Capture the cell that displays the provided text and extract its [x, y] central coordinate. 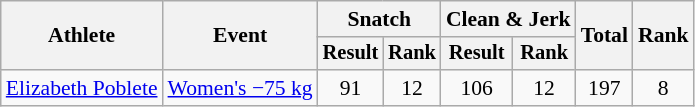
Total [604, 36]
Event [240, 36]
Women's −75 kg [240, 88]
106 [477, 88]
Clean & Jerk [508, 19]
8 [664, 88]
197 [604, 88]
91 [351, 88]
Elizabeth Poblete [82, 88]
Snatch [380, 19]
Athlete [82, 36]
